Scan for the cell matching the given text and deliver its [x, y] coordinate at center. 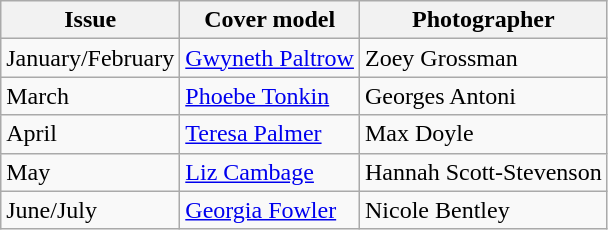
March [90, 96]
Nicole Bentley [483, 210]
Gwyneth Paltrow [270, 58]
Georges Antoni [483, 96]
June/July [90, 210]
Georgia Fowler [270, 210]
Liz Cambage [270, 172]
Zoey Grossman [483, 58]
Phoebe Tonkin [270, 96]
Photographer [483, 20]
Cover model [270, 20]
Max Doyle [483, 134]
May [90, 172]
January/February [90, 58]
Teresa Palmer [270, 134]
April [90, 134]
Hannah Scott-Stevenson [483, 172]
Issue [90, 20]
